Detect which cell encompasses the target text, then output its [X, Y] center coordinate. 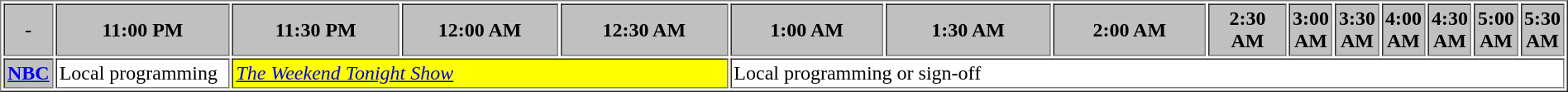
The Weekend Tonight Show [480, 73]
Local programming or sign-off [1148, 73]
5:00 AM [1495, 30]
12:30 AM [644, 30]
4:30 AM [1449, 30]
NBC [28, 73]
- [28, 30]
2:00 AM [1130, 30]
4:00 AM [1403, 30]
1:30 AM [968, 30]
3:00 AM [1310, 30]
1:00 AM [807, 30]
12:00 AM [480, 30]
3:30 AM [1356, 30]
Local programming [142, 73]
11:00 PM [142, 30]
11:30 PM [316, 30]
5:30 AM [1542, 30]
2:30 AM [1248, 30]
